Find where the given text appears and provide that cell's center as [x, y] coordinate. 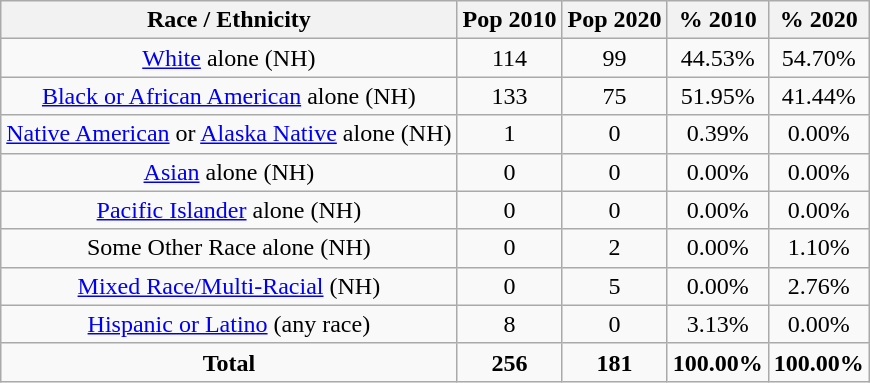
75 [614, 96]
Native American or Alaska Native alone (NH) [229, 134]
54.70% [818, 58]
Hispanic or Latino (any race) [229, 324]
Some Other Race alone (NH) [229, 248]
133 [510, 96]
Race / Ethnicity [229, 20]
99 [614, 58]
1 [510, 134]
0.39% [718, 134]
3.13% [718, 324]
Pop 2010 [510, 20]
Black or African American alone (NH) [229, 96]
5 [614, 286]
Pop 2020 [614, 20]
181 [614, 362]
Mixed Race/Multi-Racial (NH) [229, 286]
% 2010 [718, 20]
% 2020 [818, 20]
2.76% [818, 286]
256 [510, 362]
2 [614, 248]
Pacific Islander alone (NH) [229, 210]
41.44% [818, 96]
44.53% [718, 58]
114 [510, 58]
8 [510, 324]
Total [229, 362]
51.95% [718, 96]
White alone (NH) [229, 58]
Asian alone (NH) [229, 172]
1.10% [818, 248]
